Output the (X, Y) coordinate of the center of the cell containing the given text.  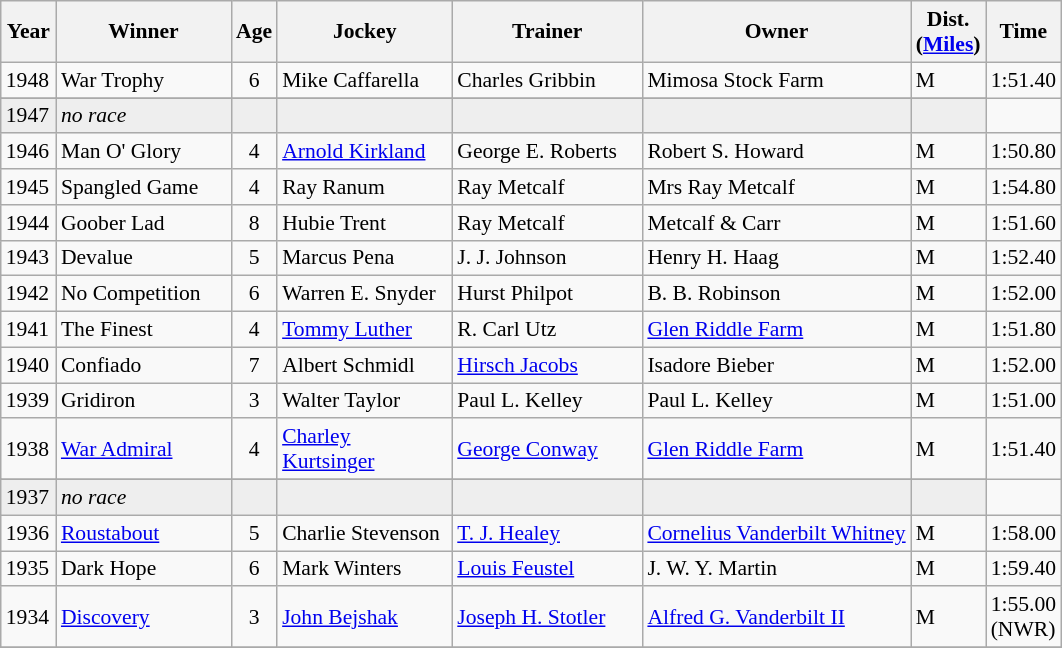
1934 (28, 618)
Charley Kurtsinger (364, 450)
Trainer (547, 32)
Mark Winters (364, 569)
Mimosa Stock Farm (776, 80)
J. W. Y. Martin (776, 569)
7 (254, 365)
Marcus Pena (364, 258)
John Bejshak (364, 618)
The Finest (144, 330)
1:51.60 (1024, 223)
Warren E. Snyder (364, 294)
Dist. (Miles) (948, 32)
War Admiral (144, 450)
T. J. Healey (547, 533)
1940 (28, 365)
1939 (28, 401)
1946 (28, 152)
Ray Ranum (364, 187)
Louis Feustel (547, 569)
Hirsch Jacobs (547, 365)
1:54.80 (1024, 187)
Robert S. Howard (776, 152)
Henry H. Haag (776, 258)
1:51.00 (1024, 401)
Age (254, 32)
Cornelius Vanderbilt Whitney (776, 533)
1:52.40 (1024, 258)
8 (254, 223)
Tommy Luther (364, 330)
1947 (28, 116)
Isadore Bieber (776, 365)
1:50.80 (1024, 152)
1945 (28, 187)
Winner (144, 32)
Arnold Kirkland (364, 152)
Dark Hope (144, 569)
1935 (28, 569)
1:58.00 (1024, 533)
1:51.80 (1024, 330)
1936 (28, 533)
George E. Roberts (547, 152)
B. B. Robinson (776, 294)
Devalue (144, 258)
Confiado (144, 365)
Hubie Trent (364, 223)
Alfred G. Vanderbilt II (776, 618)
R. Carl Utz (547, 330)
Time (1024, 32)
1:55.00 (NWR) (1024, 618)
Metcalf & Carr (776, 223)
1948 (28, 80)
Hurst Philpot (547, 294)
Goober Lad (144, 223)
Owner (776, 32)
1943 (28, 258)
Spangled Game (144, 187)
Walter Taylor (364, 401)
1944 (28, 223)
Man O' Glory (144, 152)
1:59.40 (1024, 569)
George Conway (547, 450)
1937 (28, 498)
War Trophy (144, 80)
1942 (28, 294)
J. J. Johnson (547, 258)
Mike Caffarella (364, 80)
1938 (28, 450)
Roustabout (144, 533)
Joseph H. Stotler (547, 618)
Albert Schmidl (364, 365)
Gridiron (144, 401)
Discovery (144, 618)
Mrs Ray Metcalf (776, 187)
Jockey (364, 32)
No Competition (144, 294)
1941 (28, 330)
Charlie Stevenson (364, 533)
Charles Gribbin (547, 80)
Year (28, 32)
